Capture the cell that displays the provided text and extract its (x, y) central coordinate. 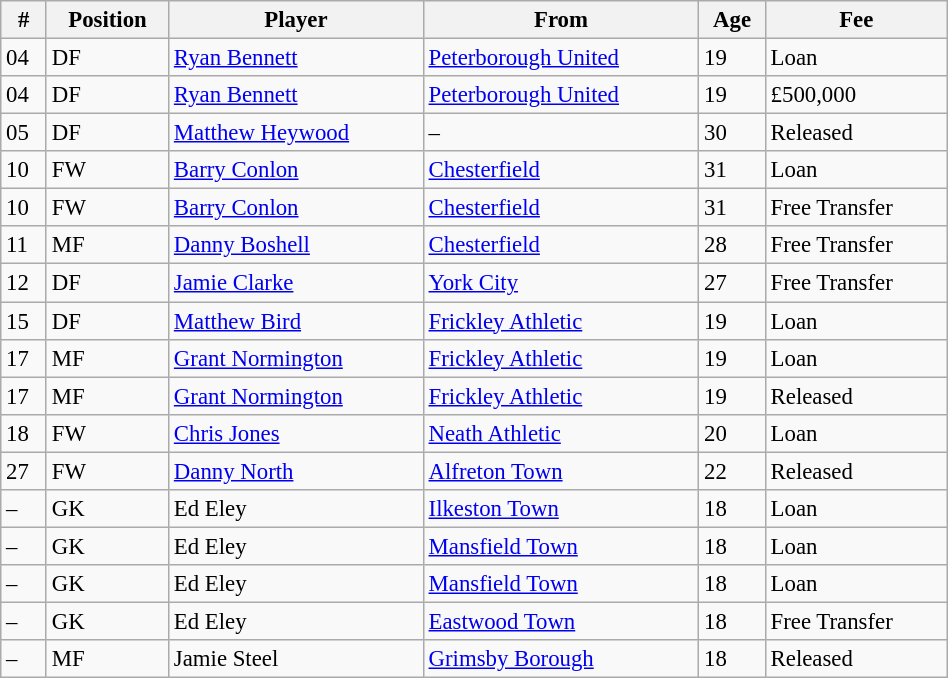
Ilkeston Town (561, 509)
Player (296, 20)
# (24, 20)
Neath Athletic (561, 433)
20 (732, 433)
Danny Boshell (296, 245)
Chris Jones (296, 433)
Jamie Clarke (296, 283)
15 (24, 321)
Matthew Heywood (296, 133)
12 (24, 283)
Danny North (296, 471)
Jamie Steel (296, 659)
Eastwood Town (561, 621)
11 (24, 245)
Position (107, 20)
York City (561, 283)
Grimsby Borough (561, 659)
Fee (856, 20)
05 (24, 133)
£500,000 (856, 95)
Alfreton Town (561, 471)
Matthew Bird (296, 321)
From (561, 20)
28 (732, 245)
22 (732, 471)
Age (732, 20)
30 (732, 133)
